Provide the [X, Y] coordinate of the cell's center where the given text is located.  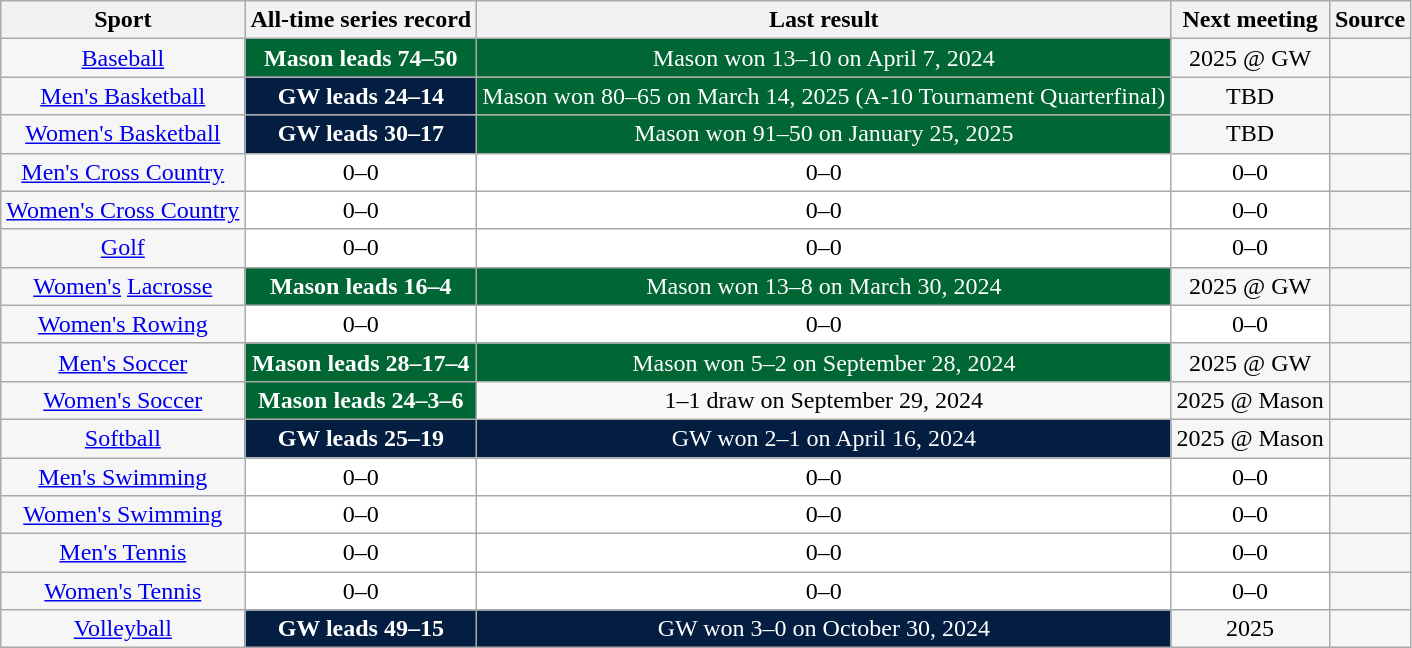
GW leads 24–14 [361, 96]
Men's Tennis [123, 553]
Mason won 13–10 on April 7, 2024 [824, 58]
Men's Basketball [123, 96]
Baseball [123, 58]
GW leads 25–19 [361, 438]
Mason leads 28–17–4 [361, 362]
GW leads 49–15 [361, 629]
Mason leads 74–50 [361, 58]
Mason leads 24–3–6 [361, 400]
Women's Lacrosse [123, 286]
Mason won 91–50 on January 25, 2025 [824, 134]
Men's Soccer [123, 362]
Golf [123, 248]
Women's Basketball [123, 134]
GW won 3–0 on October 30, 2024 [824, 629]
GW won 2–1 on April 16, 2024 [824, 438]
2025 [1250, 629]
Women's Cross Country [123, 210]
Sport [123, 20]
All-time series record [361, 20]
Men's Cross Country [123, 172]
Women's Soccer [123, 400]
Softball [123, 438]
Volleyball [123, 629]
Mason won 13–8 on March 30, 2024 [824, 286]
Women's Rowing [123, 324]
Mason won 5–2 on September 28, 2024 [824, 362]
Next meeting [1250, 20]
Men's Swimming [123, 477]
Women's Tennis [123, 591]
1–1 draw on September 29, 2024 [824, 400]
Last result [824, 20]
Mason leads 16–4 [361, 286]
Mason won 80–65 on March 14, 2025 (A-10 Tournament Quarterfinal) [824, 96]
Women's Swimming [123, 515]
Source [1370, 20]
GW leads 30–17 [361, 134]
